Detect which cell encompasses the target text, then output its [x, y] center coordinate. 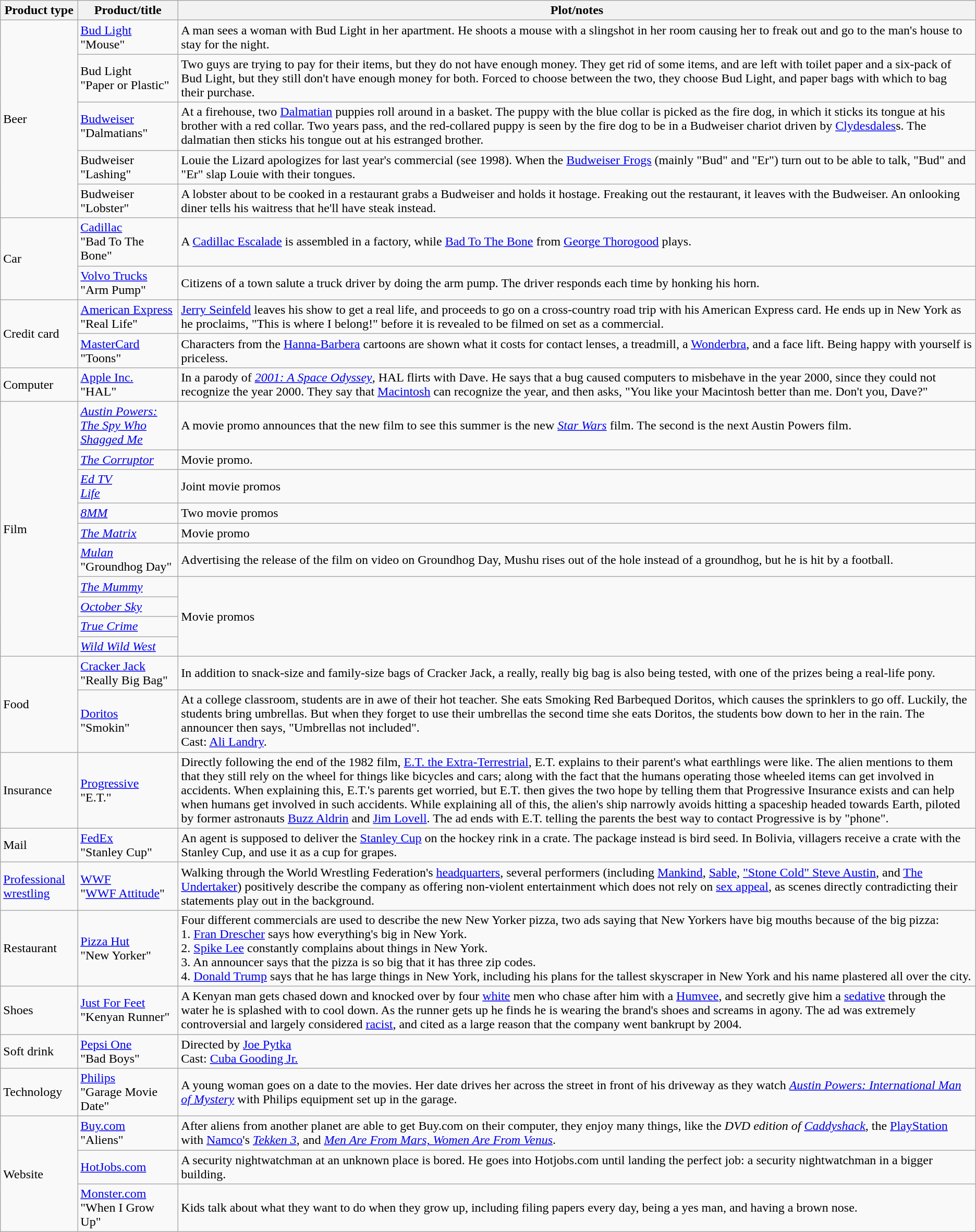
October Sky [128, 607]
Computer [39, 385]
HotJobs.com [128, 1167]
WWF"WWF Attitude" [128, 886]
Beer [39, 119]
Buy.com"Aliens" [128, 1133]
A Cadillac Escalade is assembled in a factory, while Bad To The Bone from George Thorogood plays. [577, 242]
Plot/notes [577, 10]
Pizza Hut"New Yorker" [128, 948]
Kids talk about what they want to do when they grow up, including filing papers every day, being a yes man, and having a brown nose. [577, 1208]
MasterCard"Toons" [128, 350]
Joint movie promos [577, 487]
The Matrix [128, 533]
Film [39, 528]
Budweiser"Lobster" [128, 201]
Car [39, 258]
Just For Feet "Kenyan Runner" [128, 1010]
Mulan"Groundhog Day" [128, 560]
Technology [39, 1092]
Doritos"Smokin" [128, 721]
Shoes [39, 1010]
FedEx"Stanley Cup" [128, 845]
Budweiser"Dalmatians" [128, 126]
Wild Wild West [128, 646]
Cadillac"Bad To The Bone" [128, 242]
Restaurant [39, 948]
Credit card [39, 334]
The Corruptor [128, 459]
Volvo Trucks"Arm Pump" [128, 282]
Insurance [39, 790]
Mail [39, 845]
Monster.com"When I Grow Up" [128, 1208]
Advertising the release of the film on video on Groundhog Day, Mushu rises out of the hole instead of a groundhog, but he is hit by a football. [577, 560]
Pepsi One"Bad Boys" [128, 1051]
Cracker Jack"Really Big Bag" [128, 673]
Soft drink [39, 1051]
Professional wrestling [39, 886]
Movie promos [577, 617]
True Crime [128, 626]
Ed TVLife [128, 487]
Directed by Joe PytkaCast: Cuba Gooding Jr. [577, 1051]
Two movie promos [577, 513]
Bud Light"Mouse" [128, 38]
Movie promo. [577, 459]
Food [39, 704]
Philips"Garage Movie Date" [128, 1092]
Progressive"E.T." [128, 790]
The Mummy [128, 587]
8MM [128, 513]
American Express"Real Life" [128, 317]
Austin Powers: The Spy Who Shagged Me [128, 425]
Budweiser"Lashing" [128, 167]
Movie promo [577, 533]
Apple Inc."HAL" [128, 385]
Bud Light"Paper or Plastic" [128, 78]
Product/title [128, 10]
Citizens of a town salute a truck driver by doing the arm pump. The driver responds each time by honking his horn. [577, 282]
Product type [39, 10]
A movie promo announces that the new film to see this summer is the new Star Wars film. The second is the next Austin Powers film. [577, 425]
Website [39, 1174]
